Return the [x, y] coordinate for the center point of the cell that contains the specified text.  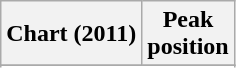
Peakposition [188, 34]
Chart (2011) [72, 34]
